Find where the given text appears and provide that cell's center as (X, Y) coordinate. 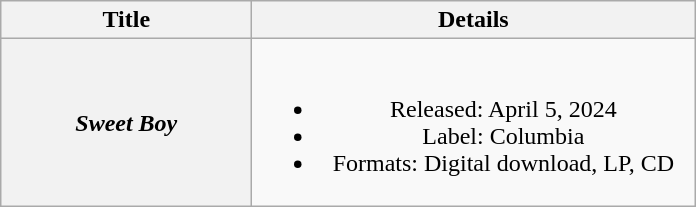
Released: April 5, 2024Label: ColumbiaFormats: Digital download, LP, CD (474, 122)
Sweet Boy (126, 122)
Title (126, 20)
Details (474, 20)
